Pinpoint the cell where the given text exists, returning its [x, y] midpoint coordinate. 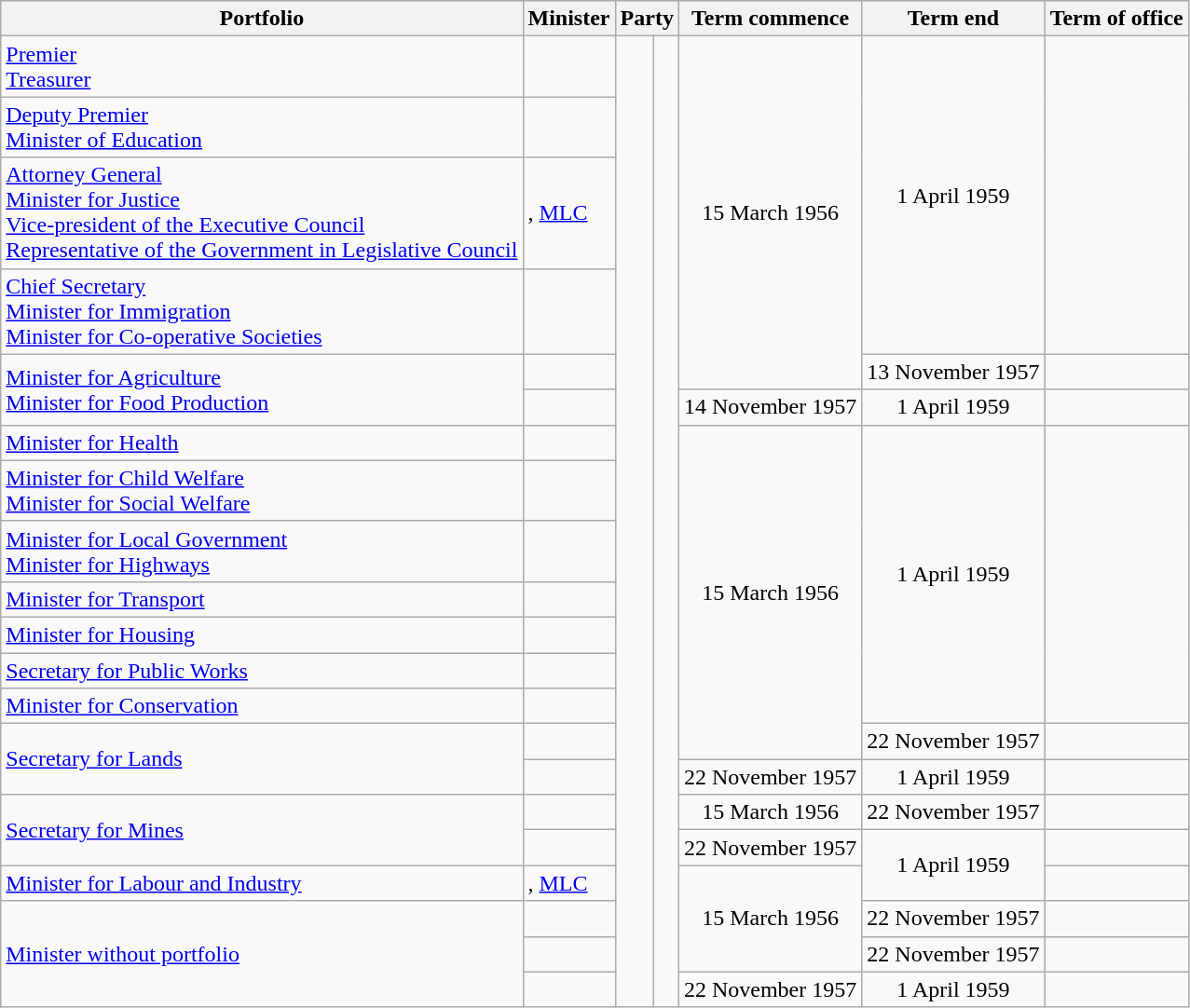
Party [647, 19]
Minister for Housing [262, 634]
Secretary for Mines [262, 830]
Portfolio [262, 19]
Minister for Conservation [262, 706]
14 November 1957 [770, 407]
Secretary for Public Works [262, 670]
Minister for Labour and Industry [262, 883]
Secretary for Lands [262, 759]
Term commence [770, 19]
Minister for Local GovernmentMinister for Highways [262, 552]
Deputy PremierMinister of Education [262, 127]
Chief SecretaryMinister for ImmigrationMinister for Co-operative Societies [262, 311]
13 November 1957 [953, 372]
Minister for AgricultureMinister for Food Production [262, 389]
Minister [568, 19]
Minister without portfolio [262, 954]
PremierTreasurer [262, 67]
Minister for Child WelfareMinister for Social Welfare [262, 490]
Minister for Transport [262, 599]
Term end [953, 19]
Term of office [1116, 19]
Attorney GeneralMinister for JusticeVice-president of the Executive CouncilRepresentative of the Government in Legislative Council [262, 212]
Minister for Health [262, 443]
